Return [X, Y] of the center of cell containing provided text 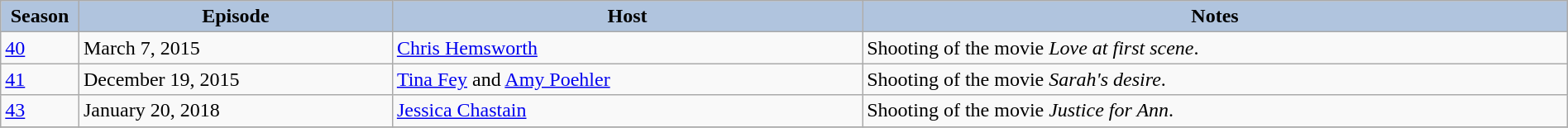
40 [40, 48]
43 [40, 111]
Season [40, 17]
Chris Hemsworth [627, 48]
Shooting of the movie Love at first scene. [1216, 48]
December 19, 2015 [235, 79]
Host [627, 17]
41 [40, 79]
Shooting of the movie Sarah's desire. [1216, 79]
Shooting of the movie Justice for Ann. [1216, 111]
Jessica Chastain [627, 111]
Tina Fey and Amy Poehler [627, 79]
March 7, 2015 [235, 48]
January 20, 2018 [235, 111]
Episode [235, 17]
Notes [1216, 17]
